Return the (x, y) coordinate for the center point of the cell that contains the specified text.  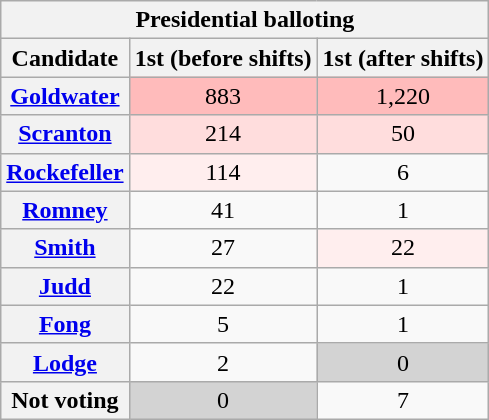
883 (223, 96)
5 (223, 324)
Candidate (65, 58)
Presidential balloting (245, 20)
Judd (65, 286)
Fong (65, 324)
Goldwater (65, 96)
214 (223, 134)
Smith (65, 248)
1,220 (403, 96)
27 (223, 248)
7 (403, 400)
41 (223, 210)
Lodge (65, 362)
Not voting (65, 400)
Scranton (65, 134)
2 (223, 362)
1st (before shifts) (223, 58)
1st (after shifts) (403, 58)
6 (403, 172)
Romney (65, 210)
50 (403, 134)
Rockefeller (65, 172)
114 (223, 172)
